Find where the given text appears and provide that cell's center as (X, Y) coordinate. 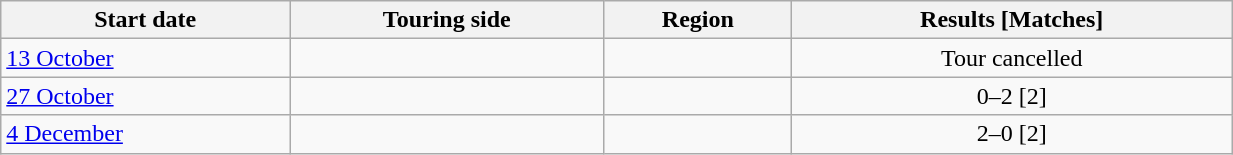
Start date (146, 20)
Touring side (447, 20)
Results [Matches] (1012, 20)
2–0 [2] (1012, 134)
13 October (146, 58)
27 October (146, 96)
0–2 [2] (1012, 96)
Tour cancelled (1012, 58)
Region (698, 20)
4 December (146, 134)
